Provide the (x, y) coordinate of the cell's center where the given text is located.  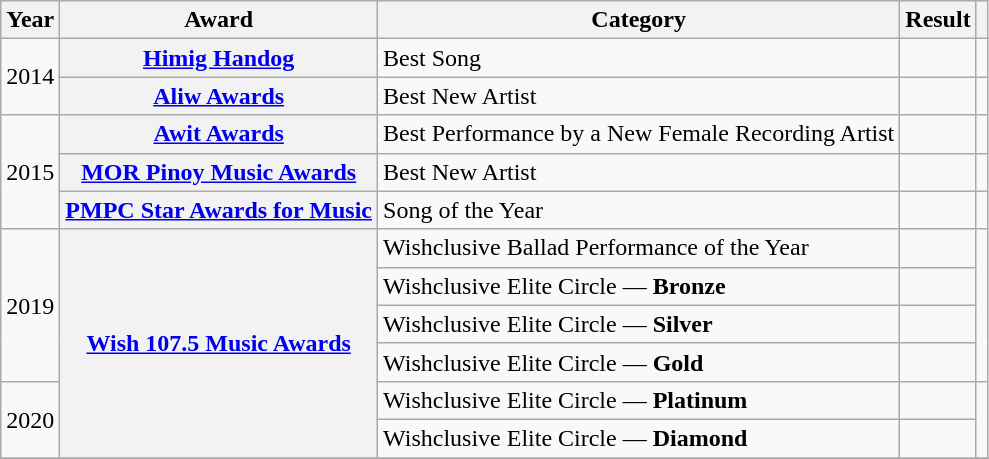
Wishclusive Elite Circle — Silver (639, 324)
Best Song (639, 58)
Category (639, 20)
2020 (30, 419)
Result (938, 20)
Awit Awards (219, 134)
Aliw Awards (219, 96)
Wish 107.5 Music Awards (219, 343)
Wishclusive Ballad Performance of the Year (639, 248)
Best Performance by a New Female Recording Artist (639, 134)
2014 (30, 77)
Himig Handog (219, 58)
Wishclusive Elite Circle — Diamond (639, 438)
MOR Pinoy Music Awards (219, 172)
2019 (30, 305)
2015 (30, 172)
Wishclusive Elite Circle — Bronze (639, 286)
Wishclusive Elite Circle — Platinum (639, 400)
Song of the Year (639, 210)
PMPC Star Awards for Music (219, 210)
Wishclusive Elite Circle — Gold (639, 362)
Award (219, 20)
Year (30, 20)
